Search for the cell housing the specified text and yield its [X, Y] center coordinate. 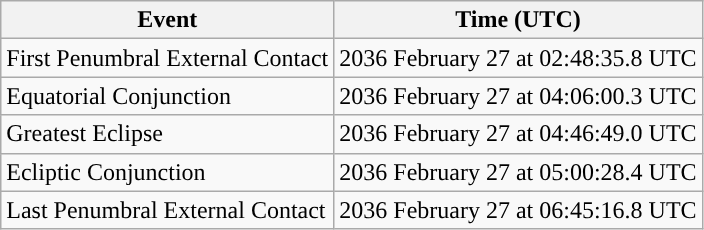
2036 February 27 at 05:00:28.4 UTC [518, 172]
Last Penumbral External Contact [168, 210]
2036 February 27 at 02:48:35.8 UTC [518, 58]
2036 February 27 at 06:45:16.8 UTC [518, 210]
Time (UTC) [518, 20]
Ecliptic Conjunction [168, 172]
Equatorial Conjunction [168, 96]
2036 February 27 at 04:06:00.3 UTC [518, 96]
2036 February 27 at 04:46:49.0 UTC [518, 134]
Event [168, 20]
First Penumbral External Contact [168, 58]
Greatest Eclipse [168, 134]
